From the cell containing the given text, extract its center point as (X, Y) coordinate. 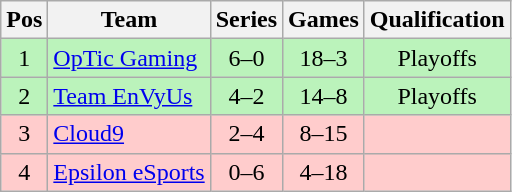
Pos (24, 20)
1 (24, 58)
0–6 (246, 172)
14–8 (324, 96)
Cloud9 (129, 134)
OpTic Gaming (129, 58)
Team (129, 20)
8–15 (324, 134)
3 (24, 134)
2–4 (246, 134)
18–3 (324, 58)
4–18 (324, 172)
2 (24, 96)
Epsilon eSports (129, 172)
Team EnVyUs (129, 96)
4–2 (246, 96)
Series (246, 20)
4 (24, 172)
Qualification (437, 20)
6–0 (246, 58)
Games (324, 20)
